Identify which cell holds the provided text, then report its (x, y) central coordinate. 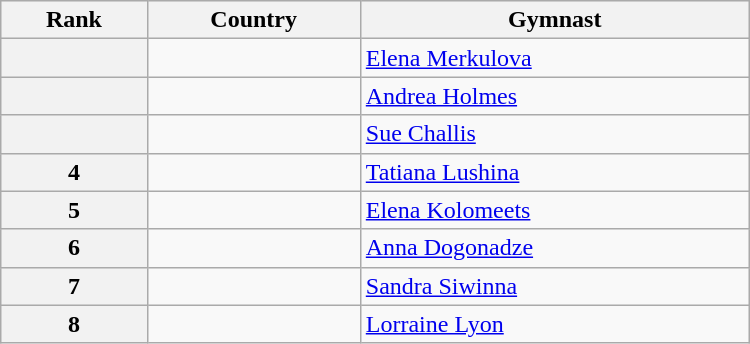
Lorraine Lyon (554, 324)
6 (74, 248)
Anna Dogonadze (554, 248)
8 (74, 324)
Andrea Holmes (554, 96)
Gymnast (554, 20)
Sandra Siwinna (554, 286)
Tatiana Lushina (554, 172)
7 (74, 286)
Rank (74, 20)
Country (254, 20)
Sue Challis (554, 134)
4 (74, 172)
5 (74, 210)
Elena Merkulova (554, 58)
Elena Kolomeets (554, 210)
